Provide the [x, y] coordinate of the cell's center where the given text is located.  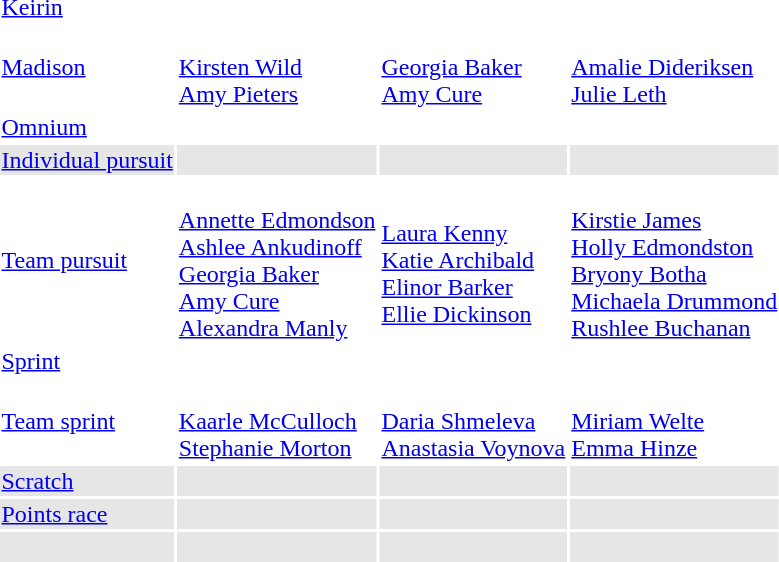
Kaarle McCullochStephanie Morton [277, 421]
Annette EdmondsonAshlee AnkudinoffGeorgia BakerAmy CureAlexandra Manly [277, 260]
Team pursuit [87, 260]
Amalie DideriksenJulie Leth [674, 67]
Points race [87, 514]
Laura KennyKatie ArchibaldElinor BarkerEllie Dickinson [474, 260]
Sprint [87, 361]
Kirsten WildAmy Pieters [277, 67]
Individual pursuit [87, 160]
Team sprint [87, 421]
Omnium [87, 127]
Madison [87, 67]
Scratch [87, 481]
Georgia BakerAmy Cure [474, 67]
Kirstie JamesHolly EdmondstonBryony BothaMichaela DrummondRushlee Buchanan [674, 260]
Daria ShmelevaAnastasia Voynova [474, 421]
Miriam WelteEmma Hinze [674, 421]
